Capture the cell that displays the provided text and extract its [X, Y] central coordinate. 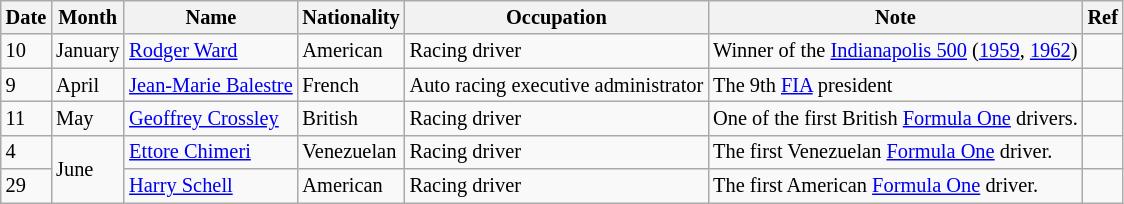
The 9th FIA president [895, 85]
January [88, 51]
June [88, 168]
10 [26, 51]
Note [895, 17]
Name [210, 17]
Date [26, 17]
May [88, 118]
Geoffrey Crossley [210, 118]
Rodger Ward [210, 51]
Harry Schell [210, 186]
Ettore Chimeri [210, 152]
4 [26, 152]
One of the first British Formula One drivers. [895, 118]
Jean-Marie Balestre [210, 85]
Ref [1103, 17]
British [352, 118]
29 [26, 186]
11 [26, 118]
Venezuelan [352, 152]
The first American Formula One driver. [895, 186]
Occupation [557, 17]
Month [88, 17]
9 [26, 85]
April [88, 85]
The first Venezuelan Formula One driver. [895, 152]
Auto racing executive administrator [557, 85]
Nationality [352, 17]
Winner of the Indianapolis 500 (1959, 1962) [895, 51]
French [352, 85]
